Capture the cell that displays the provided text and extract its [x, y] central coordinate. 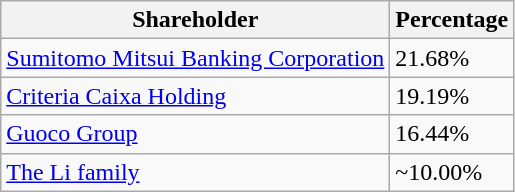
16.44% [452, 134]
Guoco Group [196, 134]
The Li family [196, 172]
Percentage [452, 20]
19.19% [452, 96]
Criteria Caixa Holding [196, 96]
Sumitomo Mitsui Banking Corporation [196, 58]
~10.00% [452, 172]
21.68% [452, 58]
Shareholder [196, 20]
